Find where the given text appears and provide that cell's center as [X, Y] coordinate. 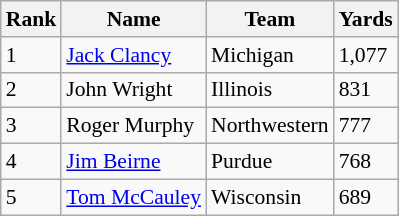
Team [270, 19]
Purdue [270, 162]
3 [32, 126]
689 [366, 197]
Tom McCauley [134, 197]
777 [366, 126]
Rank [32, 19]
1 [32, 55]
Michigan [270, 55]
2 [32, 90]
Northwestern [270, 126]
4 [32, 162]
5 [32, 197]
Jim Beirne [134, 162]
Jack Clancy [134, 55]
831 [366, 90]
Illinois [270, 90]
Name [134, 19]
Wisconsin [270, 197]
768 [366, 162]
Yards [366, 19]
1,077 [366, 55]
Roger Murphy [134, 126]
John Wright [134, 90]
